Output the [x, y] coordinate of the center of the cell containing the given text.  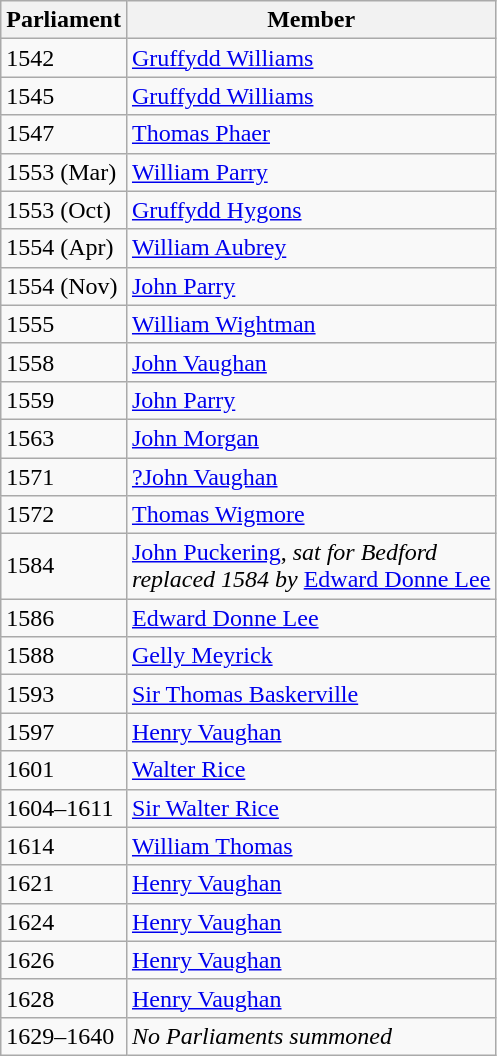
1621 [64, 884]
1545 [64, 96]
John Puckering, sat for Bedford replaced 1584 by Edward Donne Lee [310, 566]
1626 [64, 960]
1553 (Oct) [64, 210]
1553 (Mar) [64, 172]
Parliament [64, 20]
1604–1611 [64, 808]
Sir Thomas Baskerville [310, 694]
1555 [64, 324]
1597 [64, 732]
Gelly Meyrick [310, 656]
Gruffydd Hygons [310, 210]
Edward Donne Lee [310, 618]
?John Vaughan [310, 477]
1547 [64, 134]
1584 [64, 566]
Sir Walter Rice [310, 808]
1614 [64, 846]
Walter Rice [310, 770]
1554 (Apr) [64, 248]
1559 [64, 400]
John Morgan [310, 438]
1624 [64, 922]
William Aubrey [310, 248]
1593 [64, 694]
1601 [64, 770]
William Thomas [310, 846]
1586 [64, 618]
John Vaughan [310, 362]
1628 [64, 998]
1558 [64, 362]
William Parry [310, 172]
1588 [64, 656]
1542 [64, 58]
Member [310, 20]
1629–1640 [64, 1036]
William Wightman [310, 324]
1572 [64, 515]
1554 (Nov) [64, 286]
No Parliaments summoned [310, 1036]
Thomas Wigmore [310, 515]
Thomas Phaer [310, 134]
1571 [64, 477]
1563 [64, 438]
